Locate the cell with the specified text and output its (X, Y) center coordinate. 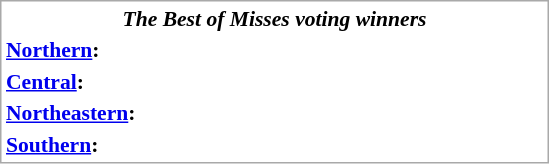
The Best of Misses voting winners (274, 18)
Central: (80, 82)
Northeastern: (80, 113)
Southern: (80, 144)
Northern: (80, 50)
